Extract the [X, Y] coordinate from the center of the cell holding the provided text.  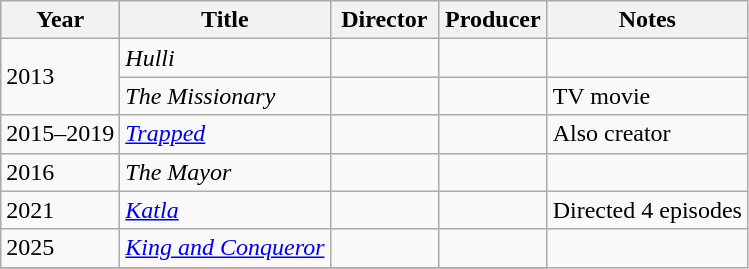
2021 [60, 210]
Notes [647, 20]
The Mayor [225, 172]
Producer [494, 20]
2025 [60, 248]
Year [60, 20]
Directed 4 episodes [647, 210]
King and Conqueror [225, 248]
2015–2019 [60, 134]
2016 [60, 172]
Trapped [225, 134]
Title [225, 20]
TV movie [647, 96]
The Missionary [225, 96]
Director [384, 20]
Also creator [647, 134]
Hulli [225, 58]
2013 [60, 77]
Katla [225, 210]
